Capture the cell that displays the provided text and extract its [X, Y] central coordinate. 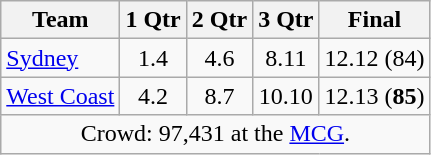
4.6 [219, 58]
Sydney [60, 58]
1 Qtr [153, 20]
12.12 (84) [374, 58]
Team [60, 20]
4.2 [153, 96]
West Coast [60, 96]
8.11 [286, 58]
12.13 (85) [374, 96]
3 Qtr [286, 20]
10.10 [286, 96]
Crowd: 97,431 at the MCG. [216, 134]
1.4 [153, 58]
8.7 [219, 96]
Final [374, 20]
2 Qtr [219, 20]
